Determine the (x, y) coordinate at the center of the cell enclosing the given text.  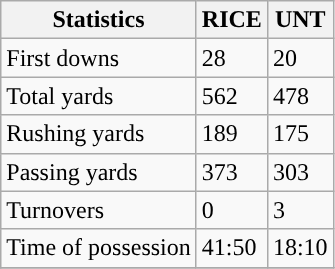
First downs (99, 58)
28 (232, 58)
20 (300, 58)
0 (232, 210)
Rushing yards (99, 134)
478 (300, 96)
18:10 (300, 248)
RICE (232, 20)
189 (232, 134)
41:50 (232, 248)
UNT (300, 20)
562 (232, 96)
Total yards (99, 96)
175 (300, 134)
Turnovers (99, 210)
303 (300, 172)
Time of possession (99, 248)
Statistics (99, 20)
3 (300, 210)
373 (232, 172)
Passing yards (99, 172)
